Return (x, y) of the center of cell containing provided text 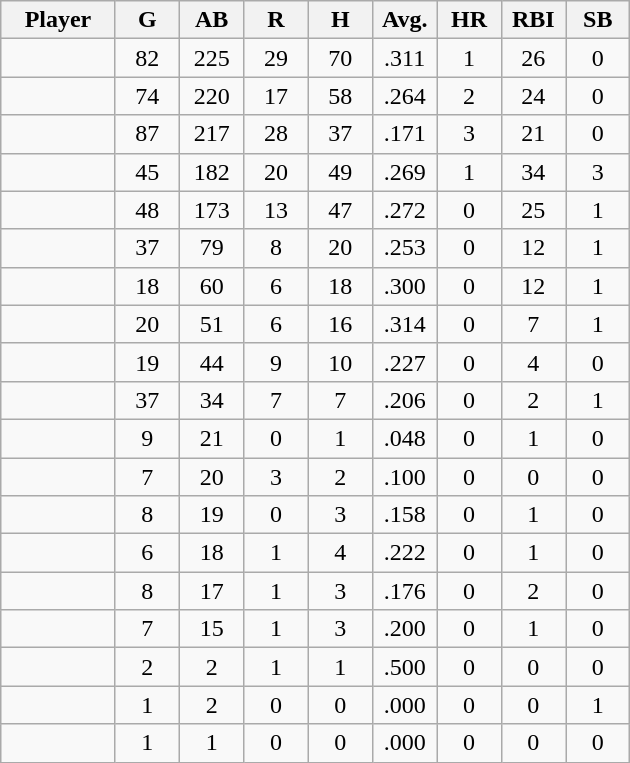
.048 (404, 438)
28 (276, 134)
182 (211, 172)
29 (276, 58)
24 (533, 96)
74 (147, 96)
R (276, 20)
13 (276, 210)
AB (211, 20)
26 (533, 58)
16 (340, 324)
.222 (404, 553)
87 (147, 134)
RBI (533, 20)
.253 (404, 248)
47 (340, 210)
.158 (404, 515)
G (147, 20)
217 (211, 134)
.314 (404, 324)
.311 (404, 58)
25 (533, 210)
220 (211, 96)
.272 (404, 210)
.206 (404, 400)
Avg. (404, 20)
.200 (404, 629)
Player (58, 20)
.227 (404, 362)
.269 (404, 172)
49 (340, 172)
58 (340, 96)
HR (469, 20)
.100 (404, 477)
51 (211, 324)
225 (211, 58)
44 (211, 362)
10 (340, 362)
.500 (404, 667)
H (340, 20)
.176 (404, 591)
.300 (404, 286)
SB (598, 20)
45 (147, 172)
60 (211, 286)
79 (211, 248)
82 (147, 58)
.171 (404, 134)
173 (211, 210)
70 (340, 58)
15 (211, 629)
48 (147, 210)
.264 (404, 96)
